Provide the (X, Y) coordinate of the cell's center where the given text is located.  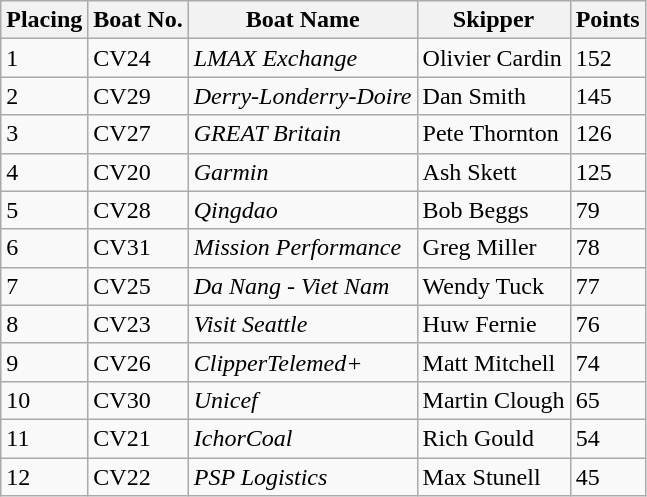
Rich Gould (494, 438)
CV20 (138, 172)
7 (44, 286)
LMAX Exchange (302, 58)
CV29 (138, 96)
Boat No. (138, 20)
10 (44, 400)
Huw Fernie (494, 324)
Derry-Londerry-Doire (302, 96)
Greg Miller (494, 248)
Placing (44, 20)
CV22 (138, 477)
CV30 (138, 400)
152 (608, 58)
9 (44, 362)
CV21 (138, 438)
CV28 (138, 210)
145 (608, 96)
CV27 (138, 134)
8 (44, 324)
77 (608, 286)
ClipperTelemed+ (302, 362)
3 (44, 134)
Unicef (302, 400)
2 (44, 96)
Bob Beggs (494, 210)
Mission Performance (302, 248)
76 (608, 324)
CV31 (138, 248)
Garmin (302, 172)
79 (608, 210)
CV25 (138, 286)
Ash Skett (494, 172)
Matt Mitchell (494, 362)
126 (608, 134)
12 (44, 477)
Pete Thornton (494, 134)
Martin Clough (494, 400)
CV26 (138, 362)
CV24 (138, 58)
45 (608, 477)
74 (608, 362)
65 (608, 400)
Max Stunell (494, 477)
Wendy Tuck (494, 286)
Boat Name (302, 20)
54 (608, 438)
Dan Smith (494, 96)
GREAT Britain (302, 134)
IchorCoal (302, 438)
125 (608, 172)
6 (44, 248)
5 (44, 210)
Da Nang - Viet Nam (302, 286)
Visit Seattle (302, 324)
11 (44, 438)
PSP Logistics (302, 477)
4 (44, 172)
CV23 (138, 324)
1 (44, 58)
Skipper (494, 20)
78 (608, 248)
Qingdao (302, 210)
Points (608, 20)
Olivier Cardin (494, 58)
